Determine the [X, Y] coordinate at the center of the cell enclosing the given text.  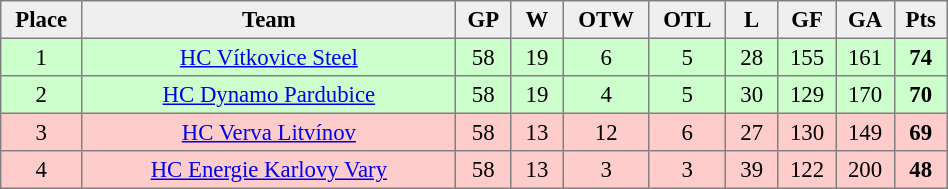
Place [42, 20]
1 [42, 57]
27 [752, 132]
69 [920, 132]
Pts [920, 20]
28 [752, 57]
OTW [606, 20]
OTL [687, 20]
74 [920, 57]
30 [752, 95]
HC Verva Litvínov [269, 132]
200 [865, 170]
HC Dynamo Pardubice [269, 95]
GP [484, 20]
GA [865, 20]
2 [42, 95]
170 [865, 95]
HC Energie Karlovy Vary [269, 170]
48 [920, 170]
149 [865, 132]
161 [865, 57]
155 [807, 57]
GF [807, 20]
130 [807, 132]
70 [920, 95]
129 [807, 95]
HC Vítkovice Steel [269, 57]
39 [752, 170]
W [538, 20]
12 [606, 132]
Team [269, 20]
L [752, 20]
122 [807, 170]
